Locate the cell with the specified text and output its [x, y] center coordinate. 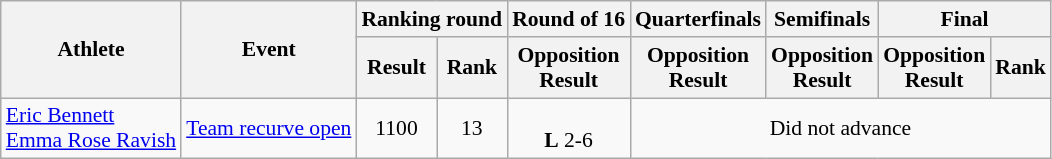
L 2-6 [568, 128]
Quarterfinals [698, 19]
Result [396, 68]
Ranking round [432, 19]
Semifinals [822, 19]
13 [472, 128]
Team recurve open [268, 128]
Did not advance [840, 128]
Final [964, 19]
Round of 16 [568, 19]
1100 [396, 128]
Event [268, 50]
Eric Bennett Emma Rose Ravish [91, 128]
Athlete [91, 50]
